Determine the [X, Y] coordinate at the center of the cell enclosing the given text.  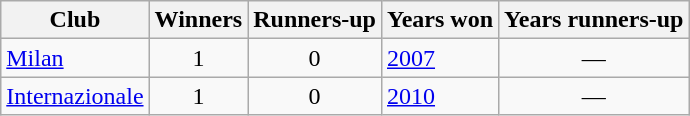
2007 [440, 58]
Runners-up [315, 20]
Years won [440, 20]
2010 [440, 96]
Winners [198, 20]
Internazionale [75, 96]
Years runners-up [594, 20]
Milan [75, 58]
Club [75, 20]
